Detect which cell encompasses the target text, then output its [x, y] center coordinate. 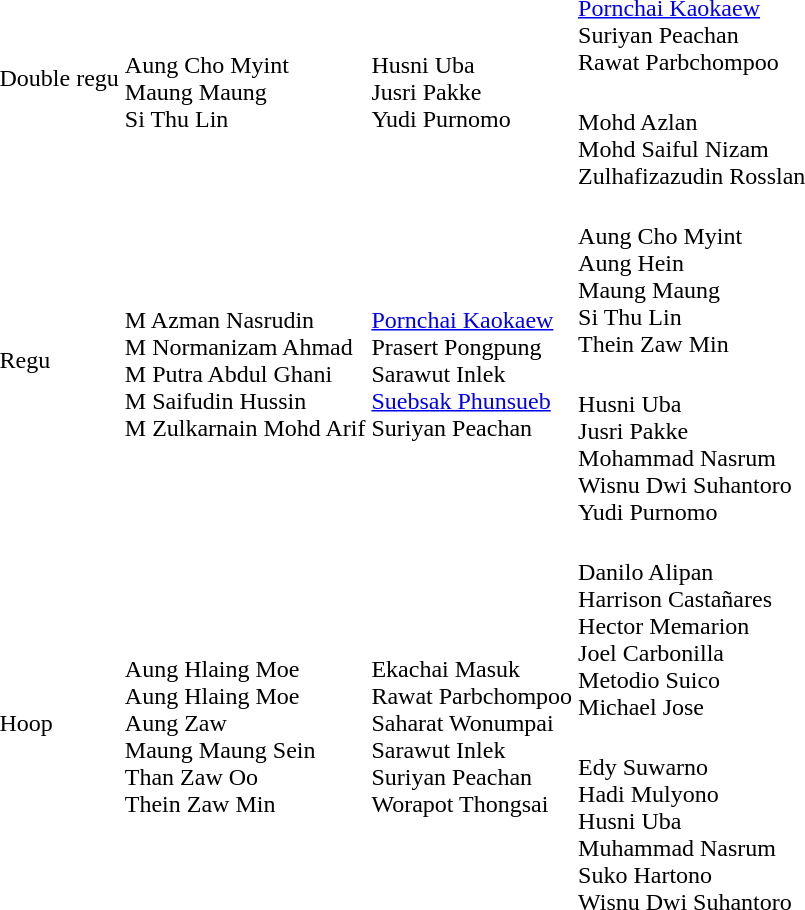
M Azman NasrudinM Normanizam AhmadM Putra Abdul GhaniM Saifudin HussinM Zulkarnain Mohd Arif [245, 360]
Pornchai KaokaewPrasert PongpungSarawut InlekSuebsak PhunsuebSuriyan Peachan [472, 360]
